Locate the cell with the specified text and output its [x, y] center coordinate. 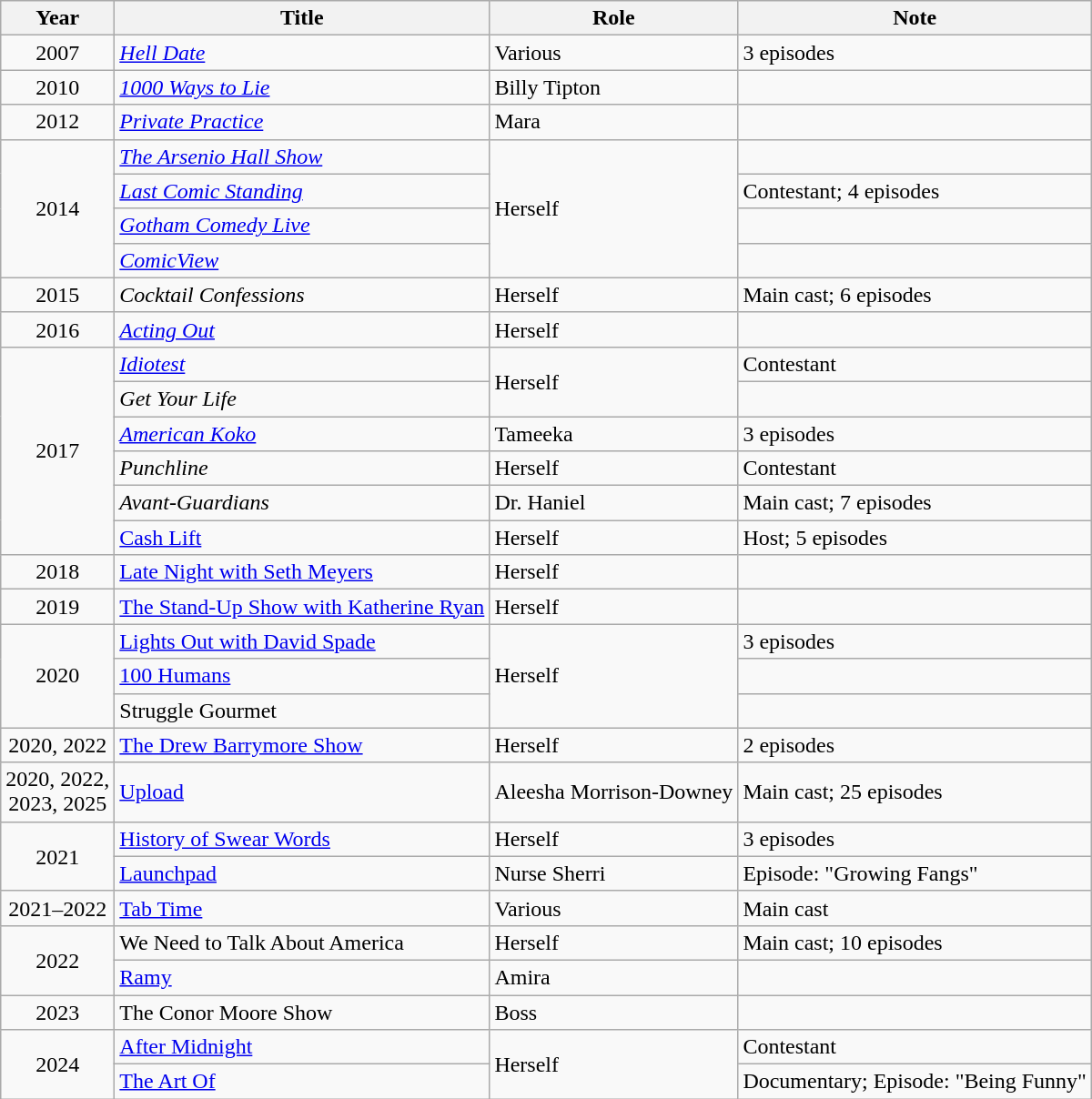
Title [302, 18]
We Need to Talk About America [302, 943]
Late Night with Seth Meyers [302, 572]
Get Your Life [302, 398]
2020, 2022 [58, 745]
Gotham Comedy Live [302, 226]
American Koko [302, 434]
Tab Time [302, 908]
The Art Of [302, 1082]
Role [613, 18]
2 episodes [915, 745]
2014 [58, 208]
Episode: "Growing Fangs" [915, 873]
Year [58, 18]
Tameeka [613, 434]
Main cast; 25 episodes [915, 791]
Billy Tipton [613, 87]
Hell Date [302, 53]
2023 [58, 1013]
Acting Out [302, 329]
2021–2022 [58, 908]
Cash Lift [302, 538]
2017 [58, 450]
Main cast; 6 episodes [915, 295]
1000 Ways to Lie [302, 87]
2022 [58, 960]
Punchline [302, 469]
Documentary; Episode: "Being Funny" [915, 1082]
2021 [58, 856]
Idiotest [302, 364]
2015 [58, 295]
2010 [58, 87]
Main cast [915, 908]
Private Practice [302, 122]
Host; 5 episodes [915, 538]
Main cast; 7 episodes [915, 503]
Boss [613, 1013]
The Drew Barrymore Show [302, 745]
Aleesha Morrison-Downey [613, 791]
Struggle Gourmet [302, 711]
2018 [58, 572]
2007 [58, 53]
The Arsenio Hall Show [302, 156]
Upload [302, 791]
History of Swear Words [302, 839]
After Midnight [302, 1047]
Note [915, 18]
Lights Out with David Spade [302, 641]
Main cast; 10 episodes [915, 943]
2020 [58, 676]
Amira [613, 977]
Last Comic Standing [302, 191]
2024 [58, 1064]
2016 [58, 329]
2020, 2022,2023, 2025 [58, 791]
Nurse Sherri [613, 873]
Launchpad [302, 873]
Cocktail Confessions [302, 295]
The Stand-Up Show with Katherine Ryan [302, 607]
Ramy [302, 977]
Mara [613, 122]
Avant-Guardians [302, 503]
2019 [58, 607]
2012 [58, 122]
Dr. Haniel [613, 503]
The Conor Moore Show [302, 1013]
100 Humans [302, 676]
ComicView [302, 260]
Contestant; 4 episodes [915, 191]
